Scan for the cell matching the given text and deliver its (X, Y) coordinate at center. 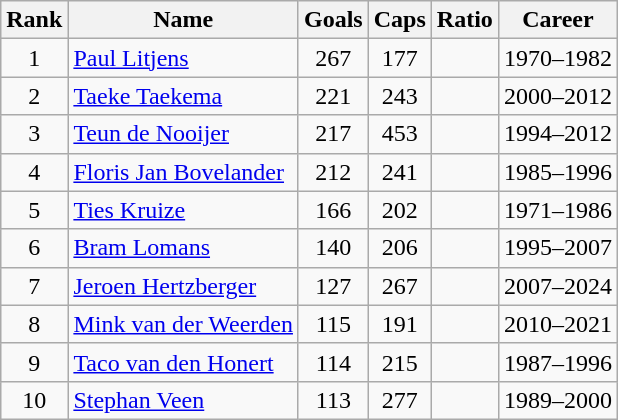
1971–1986 (558, 210)
241 (400, 172)
1987–1996 (558, 362)
113 (333, 400)
7 (34, 286)
1995–2007 (558, 248)
4 (34, 172)
1 (34, 58)
Paul Litjens (184, 58)
Stephan Veen (184, 400)
177 (400, 58)
1994–2012 (558, 134)
3 (34, 134)
2000–2012 (558, 96)
2007–2024 (558, 286)
Mink van der Weerden (184, 324)
Ties Kruize (184, 210)
243 (400, 96)
140 (333, 248)
Jeroen Hertzberger (184, 286)
221 (333, 96)
Floris Jan Bovelander (184, 172)
Taeke Taekema (184, 96)
202 (400, 210)
2010–2021 (558, 324)
453 (400, 134)
9 (34, 362)
217 (333, 134)
Bram Lomans (184, 248)
Rank (34, 20)
215 (400, 362)
Taco van den Honert (184, 362)
1985–1996 (558, 172)
8 (34, 324)
1970–1982 (558, 58)
6 (34, 248)
127 (333, 286)
5 (34, 210)
1989–2000 (558, 400)
115 (333, 324)
Career (558, 20)
114 (333, 362)
2 (34, 96)
Goals (333, 20)
277 (400, 400)
10 (34, 400)
Teun de Nooijer (184, 134)
166 (333, 210)
212 (333, 172)
Ratio (464, 20)
206 (400, 248)
Name (184, 20)
Caps (400, 20)
191 (400, 324)
